Scan for the cell matching the given text and deliver its [x, y] coordinate at center. 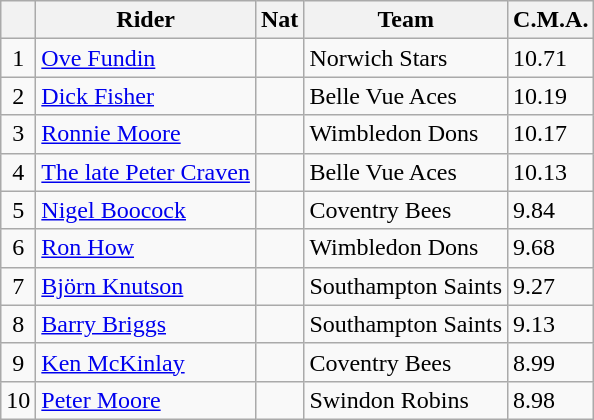
8.99 [551, 362]
3 [18, 134]
8.98 [551, 400]
Nat [279, 20]
C.M.A. [551, 20]
Team [406, 20]
The late Peter Craven [146, 172]
2 [18, 96]
10.19 [551, 96]
9.68 [551, 248]
Ken McKinlay [146, 362]
Dick Fisher [146, 96]
Swindon Robins [406, 400]
4 [18, 172]
9.27 [551, 286]
Nigel Boocock [146, 210]
1 [18, 58]
10 [18, 400]
9.84 [551, 210]
8 [18, 324]
10.17 [551, 134]
10.13 [551, 172]
Ron How [146, 248]
Ove Fundin [146, 58]
Peter Moore [146, 400]
5 [18, 210]
9.13 [551, 324]
Norwich Stars [406, 58]
Ronnie Moore [146, 134]
Barry Briggs [146, 324]
6 [18, 248]
7 [18, 286]
10.71 [551, 58]
9 [18, 362]
Björn Knutson [146, 286]
Rider [146, 20]
